Identify which cell holds the provided text, then report its (x, y) central coordinate. 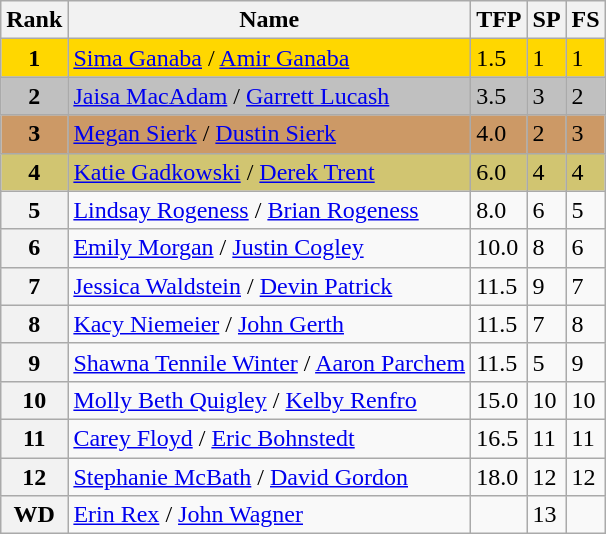
15.0 (499, 400)
4.0 (499, 134)
16.5 (499, 438)
Lindsay Rogeness / Brian Rogeness (270, 210)
Megan Sierk / Dustin Sierk (270, 134)
Carey Floyd / Eric Bohnstedt (270, 438)
18.0 (499, 477)
Rank (34, 20)
13 (546, 515)
8.0 (499, 210)
SP (546, 20)
Kacy Niemeier / John Gerth (270, 324)
TFP (499, 20)
1.5 (499, 58)
Emily Morgan / Justin Cogley (270, 248)
10.0 (499, 248)
Jaisa MacAdam / Garrett Lucash (270, 96)
Katie Gadkowski / Derek Trent (270, 172)
Name (270, 20)
Molly Beth Quigley / Kelby Renfro (270, 400)
Jessica Waldstein / Devin Patrick (270, 286)
Erin Rex / John Wagner (270, 515)
Stephanie McBath / David Gordon (270, 477)
6.0 (499, 172)
Shawna Tennile Winter / Aaron Parchem (270, 362)
Sima Ganaba / Amir Ganaba (270, 58)
3.5 (499, 96)
FS (586, 20)
WD (34, 515)
